Extract the (x, y) coordinate from the center of the cell holding the provided text.  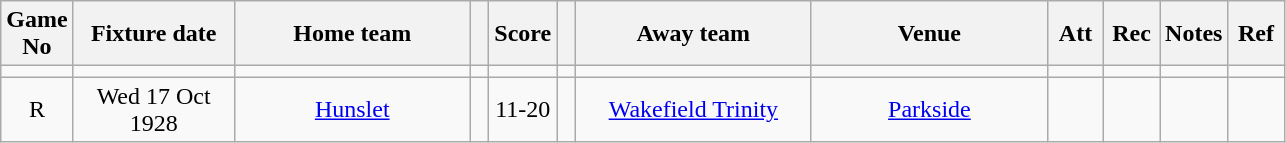
Away team (693, 34)
11-20 (523, 110)
Game No (37, 34)
Notes (1194, 34)
Ref (1256, 34)
Rec (1132, 34)
Fixture date (154, 34)
Parkside (929, 110)
Wed 17 Oct 1928 (154, 110)
Score (523, 34)
R (37, 110)
Venue (929, 34)
Wakefield Trinity (693, 110)
Att (1075, 34)
Home team (352, 34)
Hunslet (352, 110)
